Find where the given text appears and provide that cell's center as (x, y) coordinate. 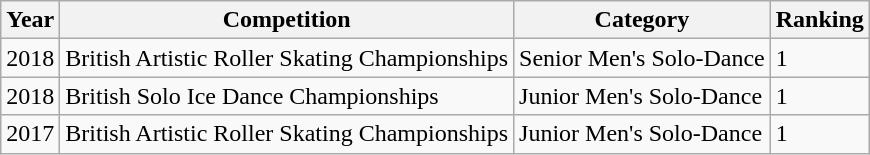
Category (642, 20)
Ranking (820, 20)
Senior Men's Solo-Dance (642, 58)
Competition (287, 20)
2017 (30, 134)
Year (30, 20)
British Solo Ice Dance Championships (287, 96)
